Output the (x, y) coordinate of the center of the cell containing the given text.  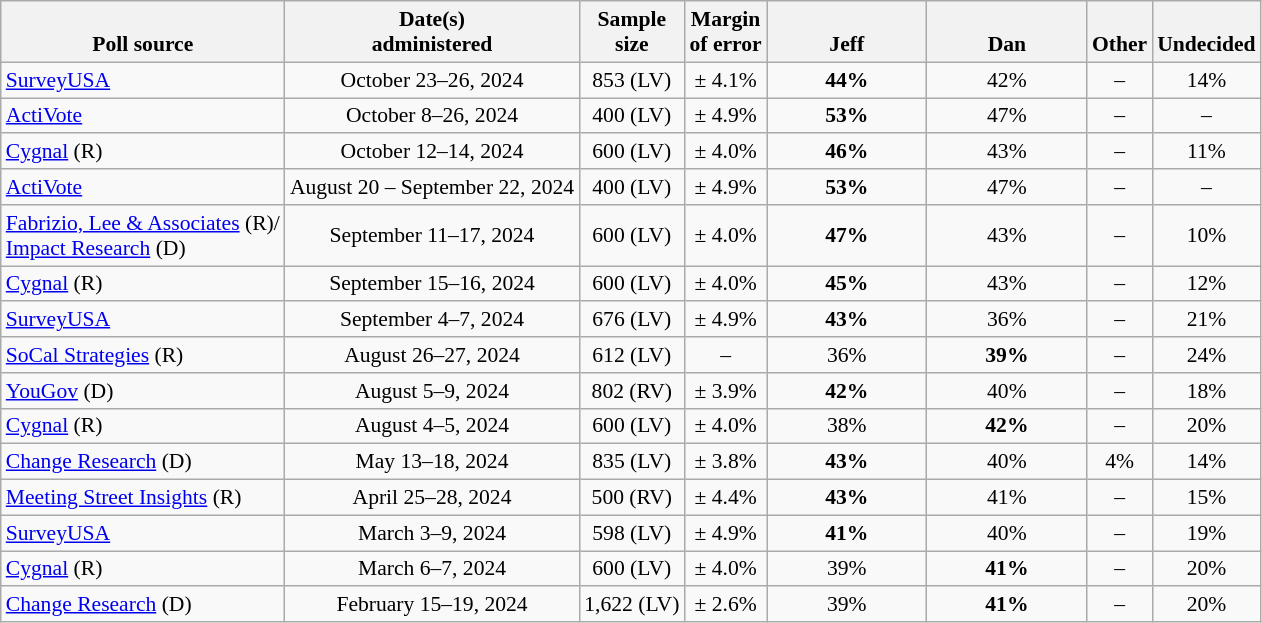
11% (1206, 152)
Meeting Street Insights (R) (143, 498)
August 26–27, 2024 (432, 355)
October 23–26, 2024 (432, 80)
44% (847, 80)
Dan (1007, 32)
March 3–9, 2024 (432, 533)
21% (1206, 320)
46% (847, 152)
September 4–7, 2024 (432, 320)
Poll source (143, 32)
SoCal Strategies (R) (143, 355)
45% (847, 284)
October 12–14, 2024 (432, 152)
676 (LV) (632, 320)
± 3.9% (725, 391)
± 4.4% (725, 498)
24% (1206, 355)
835 (LV) (632, 462)
19% (1206, 533)
853 (LV) (632, 80)
September 15–16, 2024 (432, 284)
April 25–28, 2024 (432, 498)
September 11–17, 2024 (432, 236)
Fabrizio, Lee & Associates (R)/Impact Research (D) (143, 236)
October 8–26, 2024 (432, 116)
± 4.1% (725, 80)
1,622 (LV) (632, 605)
500 (RV) (632, 498)
August 20 – September 22, 2024 (432, 187)
February 15–19, 2024 (432, 605)
May 13–18, 2024 (432, 462)
Marginof error (725, 32)
15% (1206, 498)
4% (1120, 462)
12% (1206, 284)
802 (RV) (632, 391)
Undecided (1206, 32)
10% (1206, 236)
612 (LV) (632, 355)
Date(s)administered (432, 32)
Jeff (847, 32)
38% (847, 426)
598 (LV) (632, 533)
Other (1120, 32)
18% (1206, 391)
Samplesize (632, 32)
YouGov (D) (143, 391)
August 4–5, 2024 (432, 426)
August 5–9, 2024 (432, 391)
March 6–7, 2024 (432, 569)
± 2.6% (725, 605)
± 3.8% (725, 462)
